Scan for the cell matching the given text and deliver its (X, Y) coordinate at center. 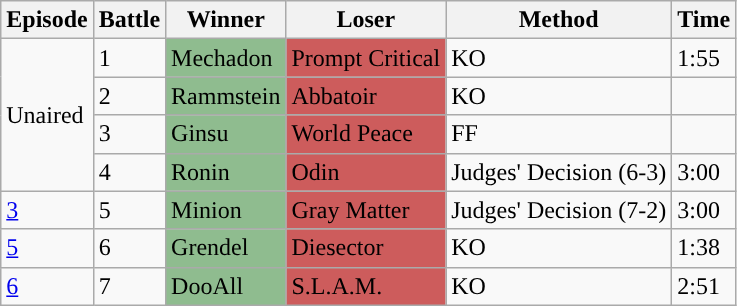
Rammstein (226, 96)
Judges' Decision (6-3) (559, 172)
FF (559, 134)
World Peace (366, 134)
Abbatoir (366, 96)
Odin (366, 172)
Mechadon (226, 58)
Winner (226, 20)
4 (129, 172)
Prompt Critical (366, 58)
Minion (226, 210)
Diesector (366, 248)
Grendel (226, 248)
Unaired (47, 115)
Gray Matter (366, 210)
1:38 (704, 248)
DooAll (226, 286)
Battle (129, 20)
Time (704, 20)
Method (559, 20)
Loser (366, 20)
Judges' Decision (7-2) (559, 210)
1:55 (704, 58)
S.L.A.M. (366, 286)
2 (129, 96)
Ronin (226, 172)
7 (129, 286)
Ginsu (226, 134)
1 (129, 58)
Episode (47, 20)
2:51 (704, 286)
